Detect which cell encompasses the target text, then output its (x, y) center coordinate. 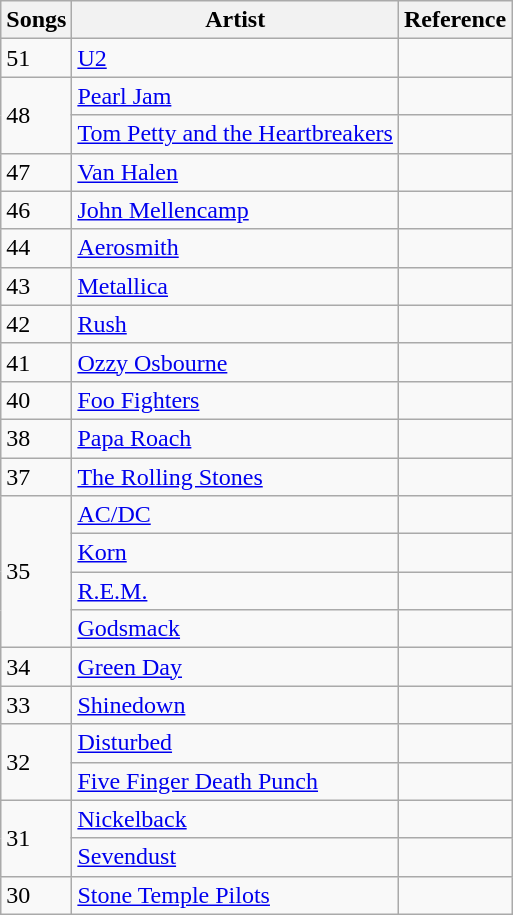
30 (36, 895)
Rush (236, 324)
Disturbed (236, 743)
37 (36, 477)
51 (36, 58)
Tom Petty and the Heartbreakers (236, 134)
Ozzy Osbourne (236, 362)
AC/DC (236, 515)
Aerosmith (236, 248)
Nickelback (236, 819)
48 (36, 115)
Reference (454, 20)
44 (36, 248)
Songs (36, 20)
Van Halen (236, 172)
34 (36, 667)
Godsmack (236, 629)
The Rolling Stones (236, 477)
43 (36, 286)
42 (36, 324)
40 (36, 400)
Five Finger Death Punch (236, 781)
Metallica (236, 286)
46 (36, 210)
Artist (236, 20)
Sevendust (236, 857)
Korn (236, 553)
38 (36, 438)
47 (36, 172)
33 (36, 705)
31 (36, 838)
U2 (236, 58)
John Mellencamp (236, 210)
32 (36, 762)
Green Day (236, 667)
Stone Temple Pilots (236, 895)
35 (36, 572)
Shinedown (236, 705)
R.E.M. (236, 591)
Papa Roach (236, 438)
Pearl Jam (236, 96)
Foo Fighters (236, 400)
41 (36, 362)
